Locate the cell with the specified text and output its [x, y] center coordinate. 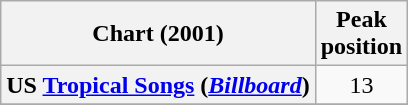
US Tropical Songs (Billboard) [158, 85]
13 [361, 85]
Chart (2001) [158, 34]
Peakposition [361, 34]
